Provide the (X, Y) coordinate of the cell's center where the given text is located.  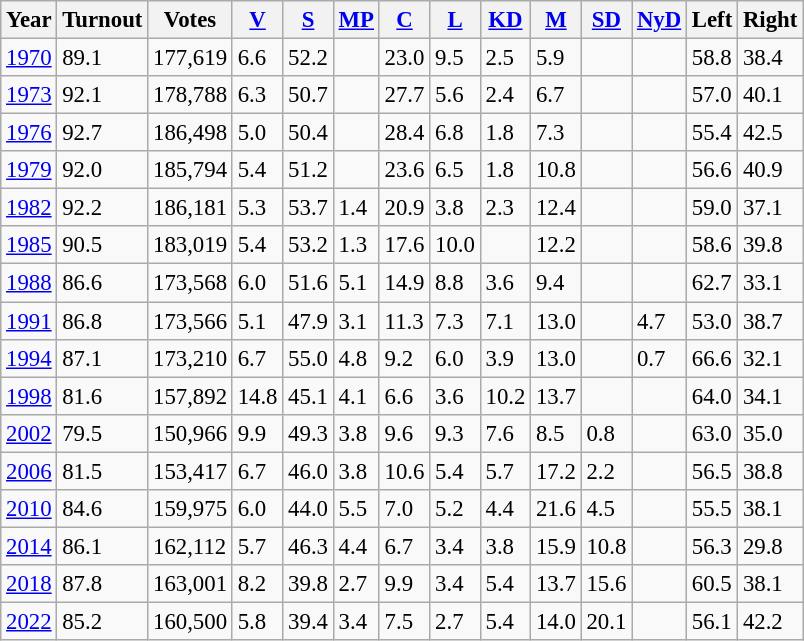
1985 (29, 245)
2.4 (505, 95)
17.2 (556, 471)
79.5 (102, 433)
59.0 (712, 208)
0.7 (660, 358)
81.5 (102, 471)
7.0 (404, 509)
15.6 (606, 584)
85.2 (102, 621)
49.3 (308, 433)
9.4 (556, 283)
8.2 (257, 584)
9.6 (404, 433)
Year (29, 20)
3.1 (356, 321)
8.8 (455, 283)
52.2 (308, 58)
62.7 (712, 283)
92.2 (102, 208)
32.1 (770, 358)
186,181 (190, 208)
2018 (29, 584)
2.2 (606, 471)
56.1 (712, 621)
56.3 (712, 546)
3.9 (505, 358)
50.4 (308, 133)
4.1 (356, 396)
5.6 (455, 95)
V (257, 20)
37.1 (770, 208)
34.1 (770, 396)
183,019 (190, 245)
58.6 (712, 245)
53.7 (308, 208)
2010 (29, 509)
2014 (29, 546)
0.8 (606, 433)
55.5 (712, 509)
5.0 (257, 133)
87.8 (102, 584)
63.0 (712, 433)
23.0 (404, 58)
5.2 (455, 509)
12.2 (556, 245)
186,498 (190, 133)
60.5 (712, 584)
6.3 (257, 95)
7.1 (505, 321)
51.6 (308, 283)
1982 (29, 208)
92.7 (102, 133)
45.1 (308, 396)
160,500 (190, 621)
5.9 (556, 58)
1979 (29, 170)
Left (712, 20)
29.8 (770, 546)
42.5 (770, 133)
40.9 (770, 170)
163,001 (190, 584)
56.6 (712, 170)
162,112 (190, 546)
38.8 (770, 471)
92.1 (102, 95)
NyD (660, 20)
40.1 (770, 95)
6.8 (455, 133)
2022 (29, 621)
7.6 (505, 433)
84.6 (102, 509)
55.0 (308, 358)
MP (356, 20)
46.3 (308, 546)
KD (505, 20)
11.3 (404, 321)
150,966 (190, 433)
87.1 (102, 358)
10.0 (455, 245)
5.5 (356, 509)
86.1 (102, 546)
27.7 (404, 95)
14.9 (404, 283)
50.7 (308, 95)
15.9 (556, 546)
53.0 (712, 321)
46.0 (308, 471)
153,417 (190, 471)
8.5 (556, 433)
177,619 (190, 58)
35.0 (770, 433)
66.6 (712, 358)
4.5 (606, 509)
2006 (29, 471)
159,975 (190, 509)
53.2 (308, 245)
90.5 (102, 245)
Turnout (102, 20)
47.9 (308, 321)
M (556, 20)
89.1 (102, 58)
81.6 (102, 396)
1998 (29, 396)
2.5 (505, 58)
1991 (29, 321)
Votes (190, 20)
56.5 (712, 471)
1.3 (356, 245)
1976 (29, 133)
55.4 (712, 133)
28.4 (404, 133)
12.4 (556, 208)
44.0 (308, 509)
38.4 (770, 58)
Right (770, 20)
14.8 (257, 396)
86.6 (102, 283)
1994 (29, 358)
21.6 (556, 509)
SD (606, 20)
2.3 (505, 208)
17.6 (404, 245)
5.3 (257, 208)
157,892 (190, 396)
7.5 (404, 621)
64.0 (712, 396)
92.0 (102, 170)
20.9 (404, 208)
14.0 (556, 621)
6.5 (455, 170)
1973 (29, 95)
9.2 (404, 358)
51.2 (308, 170)
39.4 (308, 621)
173,568 (190, 283)
10.2 (505, 396)
4.7 (660, 321)
1988 (29, 283)
57.0 (712, 95)
173,566 (190, 321)
4.8 (356, 358)
S (308, 20)
5.8 (257, 621)
9.5 (455, 58)
1.4 (356, 208)
86.8 (102, 321)
173,210 (190, 358)
185,794 (190, 170)
9.3 (455, 433)
23.6 (404, 170)
58.8 (712, 58)
42.2 (770, 621)
1970 (29, 58)
C (404, 20)
33.1 (770, 283)
L (455, 20)
38.7 (770, 321)
178,788 (190, 95)
2002 (29, 433)
20.1 (606, 621)
10.6 (404, 471)
